Return the (x, y) coordinate for the center point of the cell that contains the specified text.  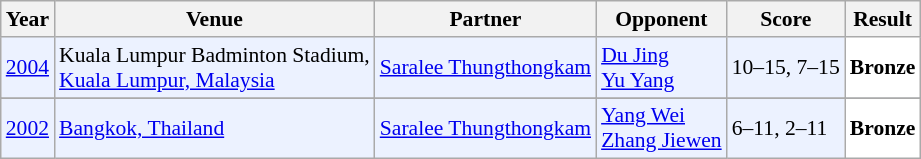
6–11, 2–11 (786, 128)
Score (786, 19)
Yang Wei Zhang Jiewen (662, 128)
2004 (28, 68)
Bangkok, Thailand (214, 128)
Venue (214, 19)
Du Jing Yu Yang (662, 68)
2002 (28, 128)
Kuala Lumpur Badminton Stadium,Kuala Lumpur, Malaysia (214, 68)
Partner (486, 19)
10–15, 7–15 (786, 68)
Opponent (662, 19)
Year (28, 19)
Result (883, 19)
